For the text-containing cell, return its midpoint in (x, y) coordinate format. 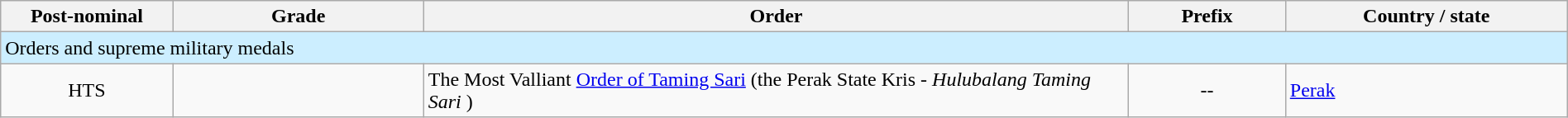
Grade (298, 17)
Country / state (1426, 17)
-- (1207, 91)
The Most Valliant Order of Taming Sari (the Perak State Kris - Hulubalang Taming Sari ) (776, 91)
Orders and supreme military medals (784, 48)
Order (776, 17)
Perak (1426, 91)
HTS (87, 91)
Prefix (1207, 17)
Post-nominal (87, 17)
